Return the (X, Y) coordinate for the center point of the cell that contains the specified text.  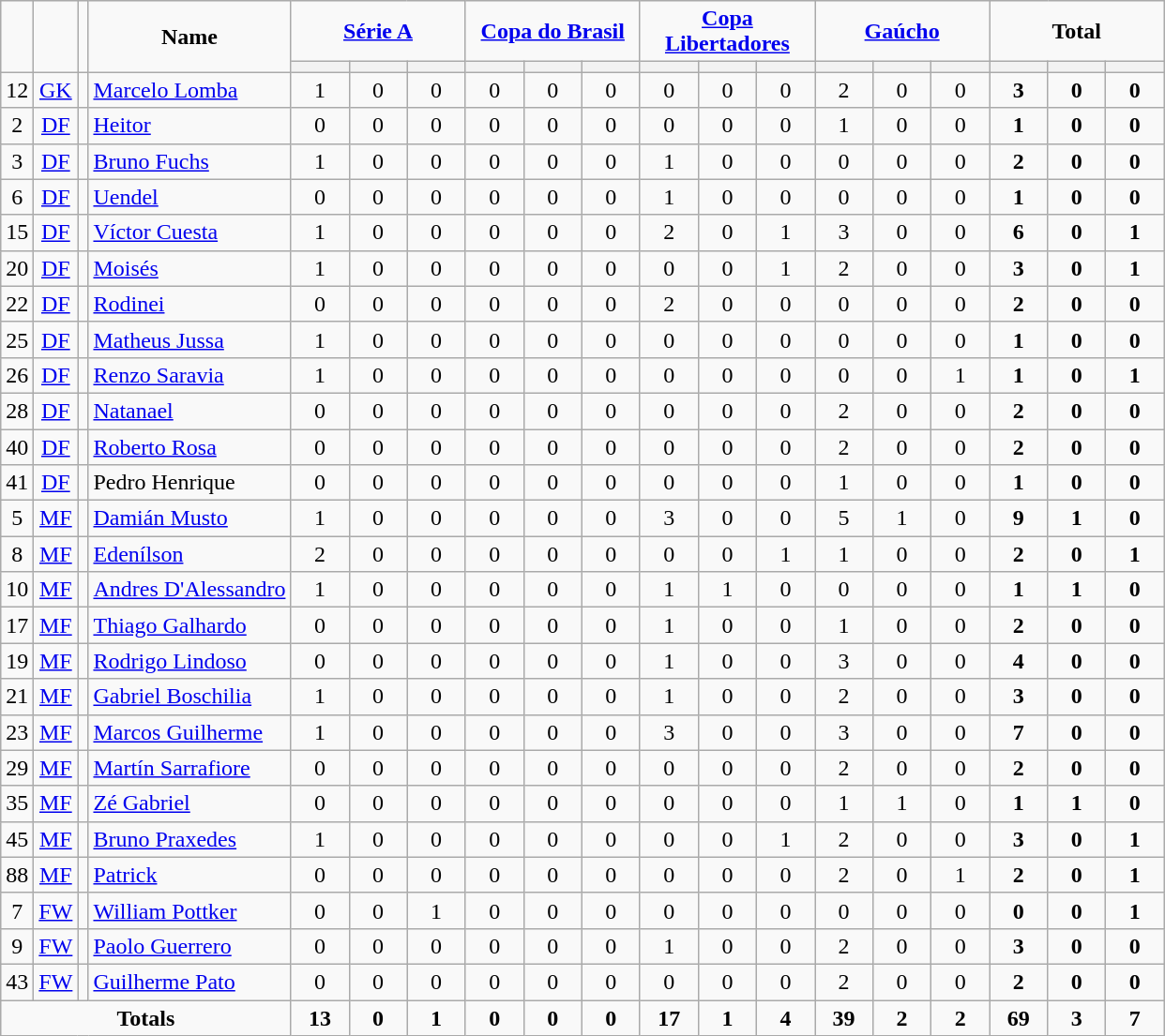
25 (17, 339)
Andres D'Alessandro (189, 590)
Renzo Saravia (189, 375)
Natanael (189, 411)
88 (17, 875)
22 (17, 304)
Edenílson (189, 554)
Copa Libertadores (727, 32)
15 (17, 233)
35 (17, 803)
29 (17, 768)
43 (17, 982)
William Pottker (189, 910)
Marcelo Lomba (189, 90)
Bruno Fuchs (189, 161)
13 (320, 1017)
Rodinei (189, 304)
Damián Musto (189, 518)
28 (17, 411)
Guilherme Pato (189, 982)
Patrick (189, 875)
Totals (146, 1017)
Uendel (189, 197)
Name (189, 37)
Total (1077, 32)
Matheus Jussa (189, 339)
Rodrigo Lindoso (189, 661)
Zé Gabriel (189, 803)
Bruno Praxedes (189, 839)
Moisés (189, 268)
GK (56, 90)
40 (17, 447)
21 (17, 697)
Víctor Cuesta (189, 233)
Paolo Guerrero (189, 946)
Roberto Rosa (189, 447)
Copa do Brasil (552, 32)
8 (17, 554)
Heitor (189, 126)
45 (17, 839)
Gabriel Boschilia (189, 697)
10 (17, 590)
Martín Sarrafiore (189, 768)
41 (17, 483)
Marcos Guilherme (189, 732)
20 (17, 268)
Thiago Galhardo (189, 625)
19 (17, 661)
Gaúcho (902, 32)
12 (17, 90)
69 (1019, 1017)
Pedro Henrique (189, 483)
39 (844, 1017)
26 (17, 375)
Série A (378, 32)
23 (17, 732)
